Scan for the cell matching the given text and deliver its [x, y] coordinate at center. 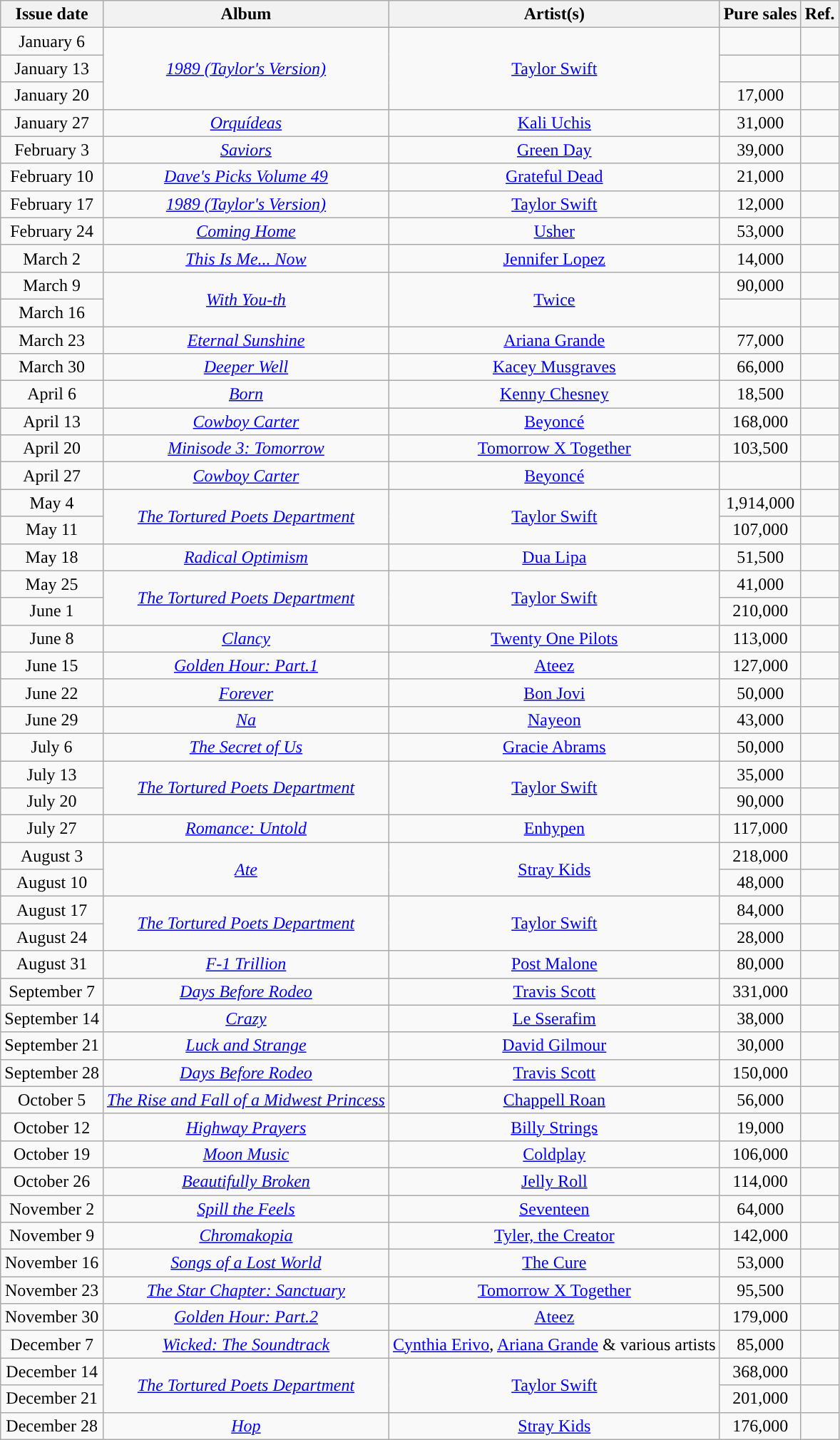
12,000 [760, 204]
Le Sserafim [554, 1018]
January 27 [52, 123]
210,000 [760, 611]
April 27 [52, 476]
August 24 [52, 937]
December 7 [52, 1344]
Golden Hour: Part.1 [245, 665]
Coldplay [554, 1154]
September 7 [52, 991]
January 13 [52, 68]
Kenny Chesney [554, 394]
Chromakopia [245, 1236]
80,000 [760, 964]
150,000 [760, 1073]
Ariana Grande [554, 340]
April 13 [52, 422]
28,000 [760, 937]
Nayeon [554, 720]
38,000 [760, 1018]
Orquídeas [245, 123]
179,000 [760, 1317]
218,000 [760, 856]
February 10 [52, 177]
Jelly Roll [554, 1181]
56,000 [760, 1100]
Ref. [820, 14]
March 16 [52, 312]
August 31 [52, 964]
Cynthia Erivo, Ariana Grande & various artists [554, 1344]
Born [245, 394]
September 28 [52, 1073]
July 6 [52, 747]
Romance: Untold [245, 829]
February 3 [52, 150]
Dua Lipa [554, 557]
November 30 [52, 1317]
October 5 [52, 1100]
Moon Music [245, 1154]
July 13 [52, 774]
November 2 [52, 1209]
May 25 [52, 584]
Green Day [554, 150]
127,000 [760, 665]
December 14 [52, 1372]
October 12 [52, 1127]
F-1 Trillion [245, 964]
May 18 [52, 557]
Grateful Dead [554, 177]
September 21 [52, 1046]
October 26 [52, 1181]
35,000 [760, 774]
The Secret of Us [245, 747]
Chappell Roan [554, 1100]
331,000 [760, 991]
March 30 [52, 367]
December 28 [52, 1426]
Artist(s) [554, 14]
Usher [554, 231]
Deeper Well [245, 367]
November 9 [52, 1236]
The Star Chapter: Sanctuary [245, 1290]
February 24 [52, 231]
85,000 [760, 1344]
Luck and Strange [245, 1046]
Golden Hour: Part.2 [245, 1317]
Billy Strings [554, 1127]
21,000 [760, 177]
103,500 [760, 449]
July 27 [52, 829]
201,000 [760, 1399]
June 15 [52, 665]
The Rise and Fall of a Midwest Princess [245, 1100]
June 29 [52, 720]
June 8 [52, 638]
106,000 [760, 1154]
1,914,000 [760, 503]
July 20 [52, 802]
114,000 [760, 1181]
Jennifer Lopez [554, 258]
66,000 [760, 367]
95,500 [760, 1290]
March 9 [52, 285]
Beautifully Broken [245, 1181]
107,000 [760, 530]
Forever [245, 693]
113,000 [760, 638]
Gracie Abrams [554, 747]
Kali Uchis [554, 123]
Coming Home [245, 231]
May 4 [52, 503]
November 16 [52, 1263]
19,000 [760, 1127]
Crazy [245, 1018]
Issue date [52, 14]
Seventeen [554, 1209]
June 22 [52, 693]
November 23 [52, 1290]
77,000 [760, 340]
December 21 [52, 1399]
64,000 [760, 1209]
May 11 [52, 530]
Na [245, 720]
Tyler, the Creator [554, 1236]
30,000 [760, 1046]
Bon Jovi [554, 693]
This Is Me... Now [245, 258]
Hop [245, 1426]
March 23 [52, 340]
David Gilmour [554, 1046]
43,000 [760, 720]
Dave's Picks Volume 49 [245, 177]
Eternal Sunshine [245, 340]
18,500 [760, 394]
Pure sales [760, 14]
Enhypen [554, 829]
August 17 [52, 910]
84,000 [760, 910]
Twenty One Pilots [554, 638]
142,000 [760, 1236]
41,000 [760, 584]
48,000 [760, 883]
39,000 [760, 150]
117,000 [760, 829]
Highway Prayers [245, 1127]
368,000 [760, 1372]
Album [245, 14]
September 14 [52, 1018]
With You-th [245, 299]
Post Malone [554, 964]
Radical Optimism [245, 557]
176,000 [760, 1426]
June 1 [52, 611]
August 3 [52, 856]
Ate [245, 869]
August 10 [52, 883]
March 2 [52, 258]
January 6 [52, 41]
Kacey Musgraves [554, 367]
51,500 [760, 557]
168,000 [760, 422]
Minisode 3: Tomorrow [245, 449]
Spill the Feels [245, 1209]
The Cure [554, 1263]
Twice [554, 299]
Saviors [245, 150]
14,000 [760, 258]
Clancy [245, 638]
February 17 [52, 204]
April 6 [52, 394]
17,000 [760, 96]
January 20 [52, 96]
Wicked: The Soundtrack [245, 1344]
31,000 [760, 123]
April 20 [52, 449]
Songs of a Lost World [245, 1263]
October 19 [52, 1154]
